Provide the [X, Y] coordinate of the cell's center where the given text is located.  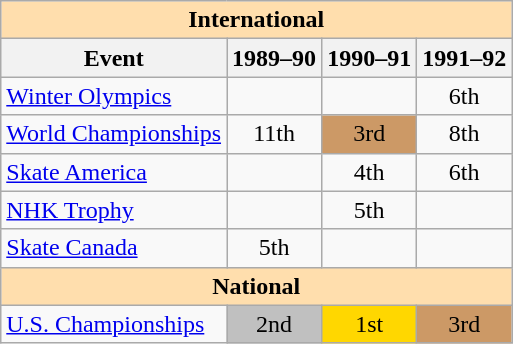
National [256, 286]
U.S. Championships [114, 324]
1st [370, 324]
Skate Canada [114, 248]
8th [464, 134]
4th [370, 172]
Winter Olympics [114, 96]
Event [114, 58]
International [256, 20]
2nd [274, 324]
1989–90 [274, 58]
11th [274, 134]
NHK Trophy [114, 210]
1991–92 [464, 58]
Skate America [114, 172]
World Championships [114, 134]
1990–91 [370, 58]
